Find where the given text appears and provide that cell's center as [X, Y] coordinate. 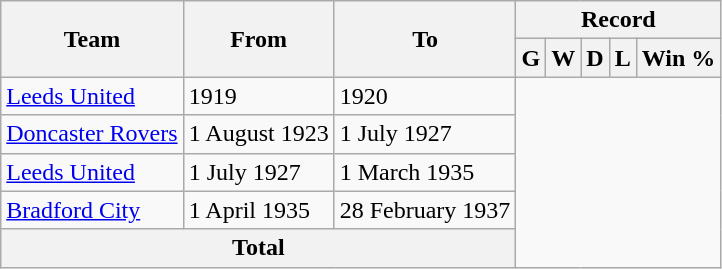
Record [618, 20]
L [622, 58]
Win % [678, 58]
To [425, 39]
Doncaster Rovers [92, 134]
Bradford City [92, 210]
Team [92, 39]
28 February 1937 [425, 210]
1920 [425, 96]
From [258, 39]
1 April 1935 [258, 210]
Total [258, 248]
1919 [258, 96]
G [531, 58]
1 March 1935 [425, 172]
D [595, 58]
1 August 1923 [258, 134]
W [564, 58]
